Find where the given text appears and provide that cell's center as [x, y] coordinate. 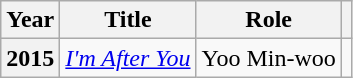
Yoo Min-woo [268, 58]
Role [268, 20]
Title [128, 20]
Year [30, 20]
I'm After You [128, 58]
2015 [30, 58]
